Return the (X, Y) coordinate for the center point of the cell that contains the specified text.  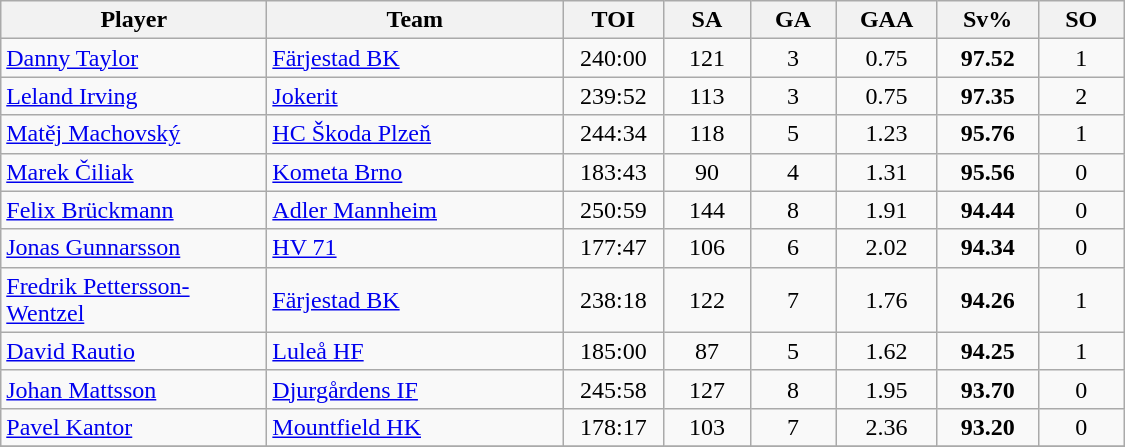
97.52 (988, 58)
177:47 (614, 248)
Sv% (988, 20)
2 (1081, 96)
Fredrik Pettersson-Wentzel (134, 300)
127 (707, 389)
Leland Irving (134, 96)
Mountfield HK (415, 427)
1.62 (886, 351)
Team (415, 20)
94.44 (988, 210)
GA (793, 20)
244:34 (614, 134)
HV 71 (415, 248)
6 (793, 248)
Johan Mattsson (134, 389)
Pavel Kantor (134, 427)
4 (793, 172)
2.36 (886, 427)
Danny Taylor (134, 58)
2.02 (886, 248)
103 (707, 427)
90 (707, 172)
SA (707, 20)
Djurgårdens IF (415, 389)
239:52 (614, 96)
94.25 (988, 351)
93.70 (988, 389)
1.31 (886, 172)
94.26 (988, 300)
1.95 (886, 389)
183:43 (614, 172)
121 (707, 58)
Jonas Gunnarsson (134, 248)
HC Škoda Plzeň (415, 134)
Jokerit (415, 96)
185:00 (614, 351)
GAA (886, 20)
240:00 (614, 58)
1.76 (886, 300)
97.35 (988, 96)
Adler Mannheim (415, 210)
Matěj Machovský (134, 134)
113 (707, 96)
95.56 (988, 172)
87 (707, 351)
118 (707, 134)
TOI (614, 20)
106 (707, 248)
250:59 (614, 210)
245:58 (614, 389)
93.20 (988, 427)
Luleå HF (415, 351)
David Rautio (134, 351)
95.76 (988, 134)
1.91 (886, 210)
238:18 (614, 300)
Felix Brückmann (134, 210)
122 (707, 300)
178:17 (614, 427)
SO (1081, 20)
Marek Čiliak (134, 172)
1.23 (886, 134)
144 (707, 210)
94.34 (988, 248)
Player (134, 20)
Kometa Brno (415, 172)
